For the text-containing cell, return its midpoint in (X, Y) coordinate format. 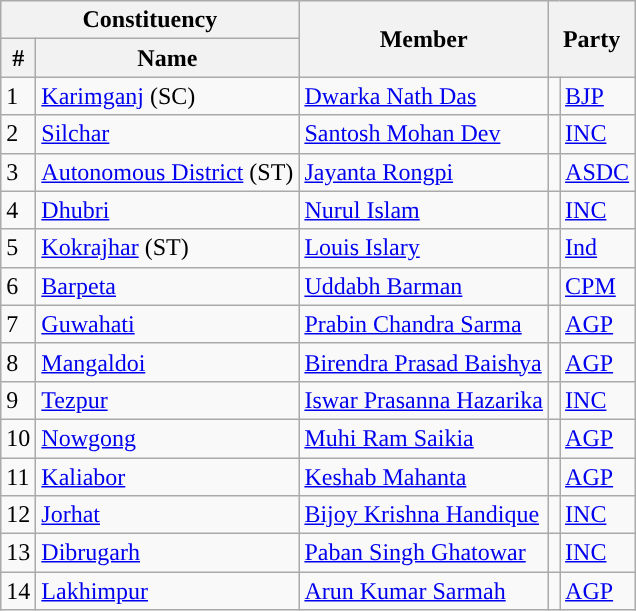
Louis Islary (424, 248)
13 (18, 553)
Karimganj (SC) (168, 96)
Dhubri (168, 210)
Constituency (150, 20)
1 (18, 96)
Mangaldoi (168, 362)
6 (18, 286)
Arun Kumar Sarmah (424, 591)
CPM (598, 286)
Nurul Islam (424, 210)
Ind (598, 248)
7 (18, 324)
4 (18, 210)
Dibrugarh (168, 553)
# (18, 58)
10 (18, 438)
Member (424, 39)
Iswar Prasanna Hazarika (424, 400)
Silchar (168, 134)
5 (18, 248)
9 (18, 400)
Name (168, 58)
Guwahati (168, 324)
Dwarka Nath Das (424, 96)
11 (18, 477)
14 (18, 591)
Tezpur (168, 400)
12 (18, 515)
Prabin Chandra Sarma (424, 324)
Jorhat (168, 515)
Paban Singh Ghatowar (424, 553)
Keshab Mahanta (424, 477)
Lakhimpur (168, 591)
Kaliabor (168, 477)
ASDC (598, 172)
Autonomous District (ST) (168, 172)
Santosh Mohan Dev (424, 134)
2 (18, 134)
8 (18, 362)
3 (18, 172)
Birendra Prasad Baishya (424, 362)
Muhi Ram Saikia (424, 438)
Barpeta (168, 286)
Nowgong (168, 438)
Party (591, 39)
Bijoy Krishna Handique (424, 515)
Uddabh Barman (424, 286)
BJP (598, 96)
Kokrajhar (ST) (168, 248)
Jayanta Rongpi (424, 172)
